Locate the cell with the specified text and output its [X, Y] center coordinate. 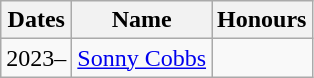
Dates [36, 20]
Sonny Cobbs [142, 58]
2023– [36, 58]
Name [142, 20]
Honours [262, 20]
